Detect which cell encompasses the target text, then output its [x, y] center coordinate. 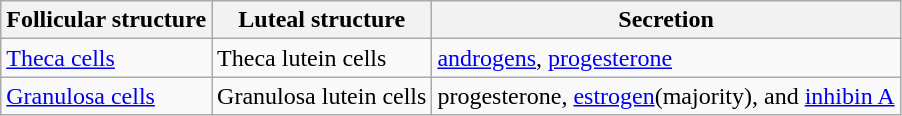
Secretion [666, 20]
Luteal structure [322, 20]
Granulosa cells [106, 96]
Granulosa lutein cells [322, 96]
Follicular structure [106, 20]
progesterone, estrogen(majority), and inhibin A [666, 96]
Theca lutein cells [322, 58]
androgens, progesterone [666, 58]
Theca cells [106, 58]
